Extract the (x, y) coordinate from the center of the cell holding the provided text.  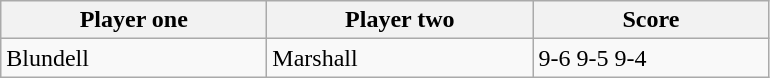
Score (651, 20)
Blundell (134, 58)
Marshall (400, 58)
Player two (400, 20)
Player one (134, 20)
9-6 9-5 9-4 (651, 58)
